Capture the cell that displays the provided text and extract its [x, y] central coordinate. 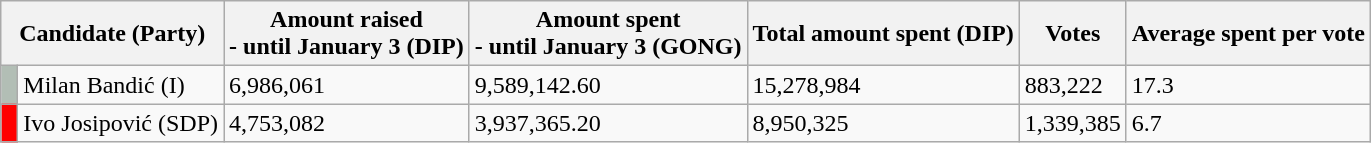
883,222 [1072, 85]
Votes [1072, 34]
6.7 [1248, 123]
8,950,325 [883, 123]
1,339,385 [1072, 123]
Amount raised- until January 3 (DIP) [347, 34]
15,278,984 [883, 85]
6,986,061 [347, 85]
Milan Bandić (I) [121, 85]
Average spent per vote [1248, 34]
Total amount spent (DIP) [883, 34]
4,753,082 [347, 123]
17.3 [1248, 85]
3,937,365.20 [608, 123]
Ivo Josipović (SDP) [121, 123]
Candidate (Party) [112, 34]
Amount spent- until January 3 (GONG) [608, 34]
9,589,142.60 [608, 85]
